Detect which cell encompasses the target text, then output its (X, Y) center coordinate. 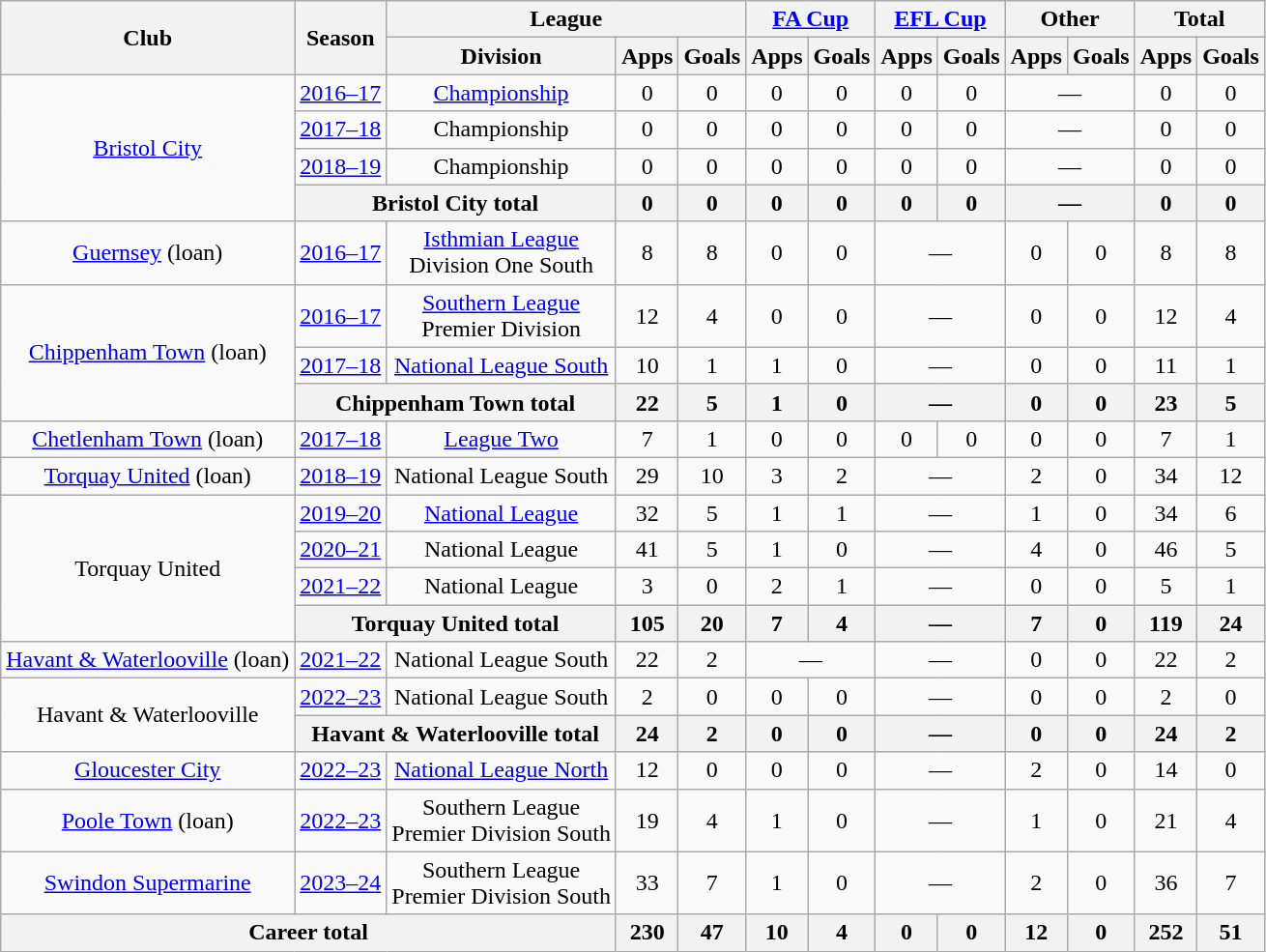
League (566, 19)
Guernsey (loan) (148, 253)
32 (647, 513)
Poole Town (loan) (148, 820)
Other (1070, 19)
6 (1231, 513)
Career total (309, 933)
Havant & Waterlooville (148, 715)
Chippenham Town (loan) (148, 352)
EFL Cup (940, 19)
Bristol City (148, 148)
47 (712, 933)
2023–24 (340, 883)
Isthmian LeagueDivision One South (502, 253)
Division (502, 56)
Gloucester City (148, 770)
29 (647, 476)
2020–21 (340, 550)
2019–20 (340, 513)
Swindon Supermarine (148, 883)
21 (1165, 820)
23 (1165, 402)
14 (1165, 770)
Chippenham Town total (456, 402)
11 (1165, 365)
119 (1165, 623)
Southern LeaguePremier Division (502, 315)
Havant & Waterlooville total (456, 734)
33 (647, 883)
41 (647, 550)
252 (1165, 933)
League Two (502, 439)
20 (712, 623)
51 (1231, 933)
Torquay United total (456, 623)
46 (1165, 550)
Torquay United (148, 568)
Havant & Waterlooville (loan) (148, 660)
Total (1199, 19)
FA Cup (811, 19)
Chetlenham Town (loan) (148, 439)
National League North (502, 770)
Season (340, 38)
105 (647, 623)
230 (647, 933)
Torquay United (loan) (148, 476)
19 (647, 820)
Bristol City total (456, 203)
36 (1165, 883)
Club (148, 38)
